Capture the cell that displays the provided text and extract its [x, y] central coordinate. 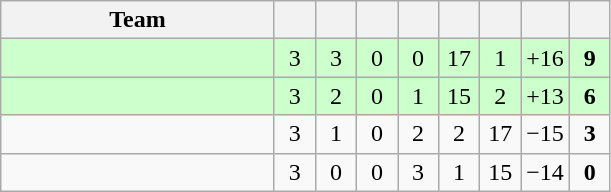
+16 [546, 58]
Team [138, 20]
−15 [546, 134]
9 [590, 58]
−14 [546, 172]
6 [590, 96]
+13 [546, 96]
